Capture the cell that displays the provided text and extract its [x, y] central coordinate. 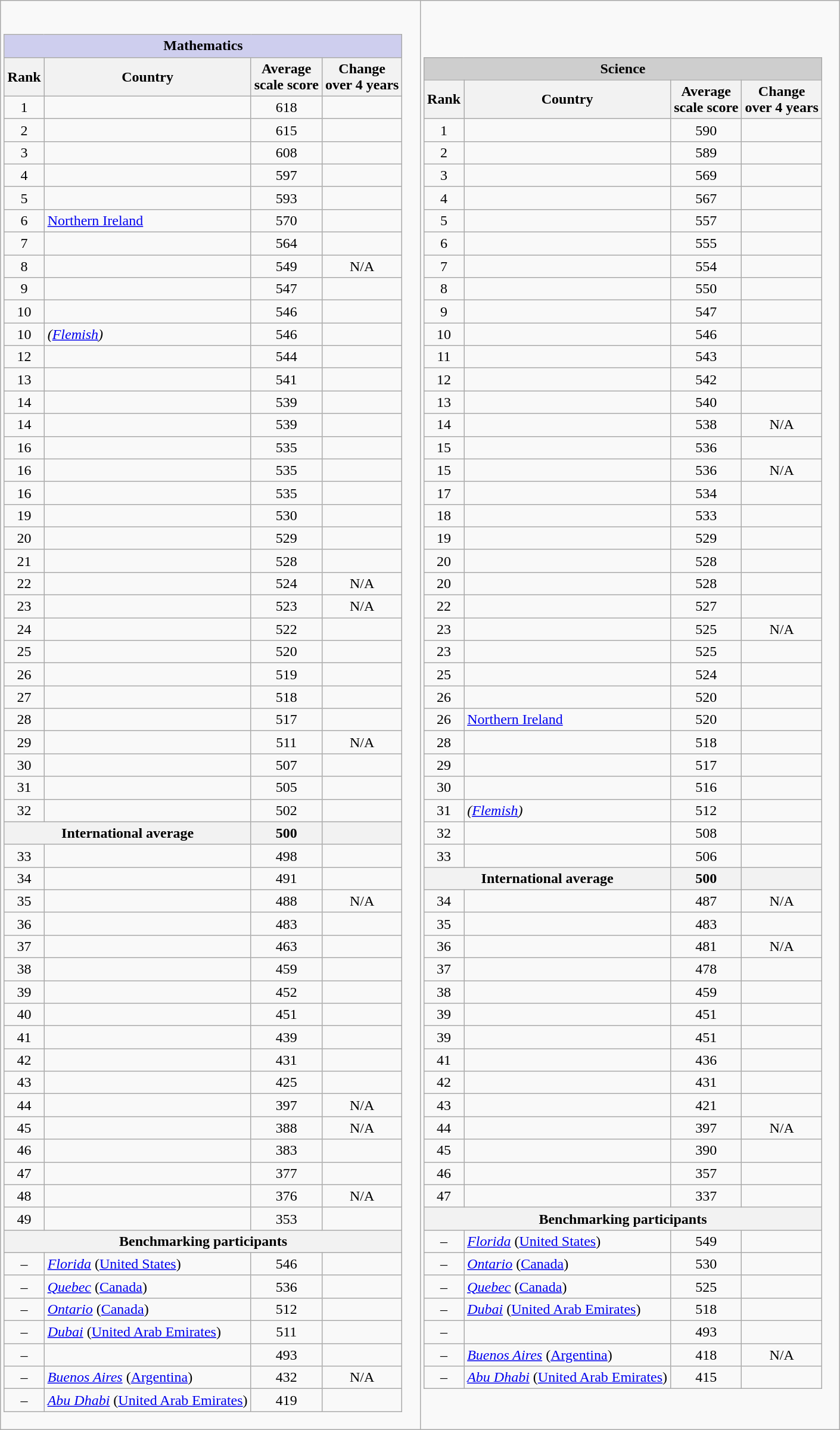
541 [286, 380]
544 [286, 357]
543 [707, 357]
570 [286, 220]
569 [707, 175]
478 [707, 969]
618 [286, 107]
615 [286, 130]
564 [286, 244]
593 [286, 198]
432 [286, 1378]
516 [707, 788]
463 [286, 946]
419 [286, 1400]
337 [707, 1196]
18 [444, 515]
506 [707, 856]
353 [286, 1218]
376 [286, 1196]
21 [24, 561]
24 [24, 629]
418 [707, 1355]
507 [286, 765]
527 [707, 607]
421 [707, 1105]
48 [24, 1196]
27 [24, 697]
540 [707, 402]
590 [707, 130]
425 [286, 1083]
522 [286, 629]
498 [286, 856]
534 [707, 493]
452 [286, 992]
436 [707, 1060]
17 [444, 493]
11 [444, 357]
Science [623, 69]
508 [707, 833]
538 [707, 425]
481 [707, 946]
550 [707, 289]
567 [707, 198]
383 [286, 1151]
357 [707, 1173]
487 [707, 901]
555 [707, 244]
542 [707, 380]
608 [286, 153]
523 [286, 607]
439 [286, 1037]
554 [707, 266]
533 [707, 515]
488 [286, 901]
Mathematics [203, 46]
505 [286, 788]
502 [286, 810]
49 [24, 1218]
377 [286, 1173]
388 [286, 1128]
40 [24, 1015]
415 [707, 1378]
589 [707, 153]
491 [286, 878]
557 [707, 220]
597 [286, 175]
390 [707, 1151]
519 [286, 674]
